Return the [X, Y] coordinate for the center point of the cell that contains the specified text.  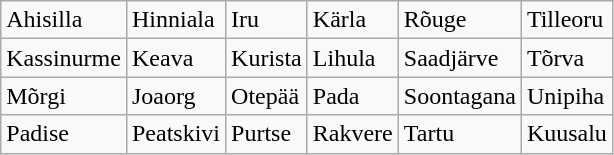
Lihula [352, 58]
Tõrva [566, 58]
Kassinurme [64, 58]
Kurista [267, 58]
Rõuge [460, 20]
Tartu [460, 134]
Purtse [267, 134]
Joaorg [176, 96]
Iru [267, 20]
Rakvere [352, 134]
Kärla [352, 20]
Keava [176, 58]
Otepää [267, 96]
Hinniala [176, 20]
Unipiha [566, 96]
Padise [64, 134]
Pada [352, 96]
Saadjärve [460, 58]
Soontagana [460, 96]
Peatskivi [176, 134]
Kuusalu [566, 134]
Tilleoru [566, 20]
Mõrgi [64, 96]
Ahisilla [64, 20]
